For the text-containing cell, return its midpoint in (X, Y) coordinate format. 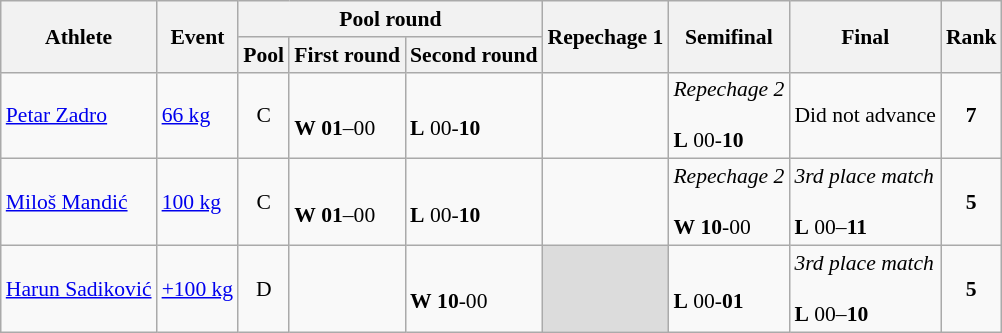
Second round (474, 55)
3rd place matchL 00–11 (865, 202)
Rank (972, 36)
Final (865, 36)
D (264, 290)
Petar Zadro (79, 116)
W 10-00 (474, 290)
100 kg (198, 202)
Event (198, 36)
7 (972, 116)
Pool (264, 55)
L 00-01 (728, 290)
Athlete (79, 36)
Repechage 2L 00-10 (728, 116)
First round (347, 55)
Pool round (390, 19)
3rd place matchL 00–10 (865, 290)
Semifinal (728, 36)
Repechage 1 (606, 36)
Repechage 2W 10-00 (728, 202)
+100 kg (198, 290)
Did not advance (865, 116)
Harun Sadiković (79, 290)
Miloš Mandić (79, 202)
66 kg (198, 116)
